From the cell containing the given text, extract its center point as (x, y) coordinate. 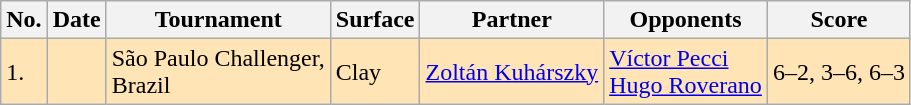
6–2, 3–6, 6–3 (838, 72)
Clay (375, 72)
Zoltán Kuhárszky (512, 72)
No. (24, 20)
Opponents (686, 20)
Date (76, 20)
Tournament (218, 20)
São Paulo Challenger,Brazil (218, 72)
Partner (512, 20)
Surface (375, 20)
Score (838, 20)
Víctor Pecci Hugo Roverano (686, 72)
1. (24, 72)
